From the cell containing the given text, extract its center point as [x, y] coordinate. 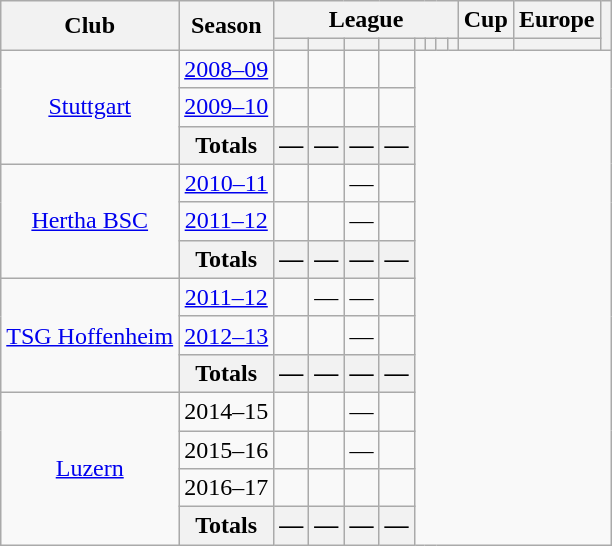
Europe [556, 20]
2010–11 [226, 183]
2009–10 [226, 107]
Luzern [90, 468]
Season [226, 26]
Cup [486, 20]
Club [90, 26]
2015–16 [226, 449]
2012–13 [226, 335]
2014–15 [226, 411]
2016–17 [226, 488]
League [366, 20]
Hertha BSC [90, 221]
TSG Hoffenheim [90, 335]
Stuttgart [90, 107]
2008–09 [226, 69]
